Extract the [X, Y] coordinate from the center of the cell holding the provided text.  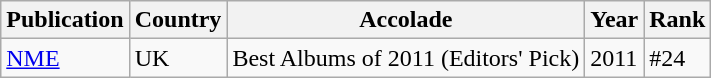
Year [614, 20]
Accolade [406, 20]
2011 [614, 58]
#24 [678, 58]
UK [178, 58]
Rank [678, 20]
NME [65, 58]
Best Albums of 2011 (Editors' Pick) [406, 58]
Country [178, 20]
Publication [65, 20]
